For the text-containing cell, return its midpoint in (x, y) coordinate format. 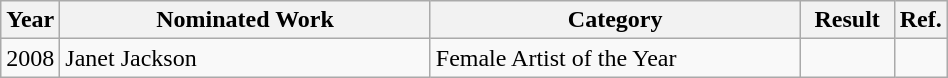
Janet Jackson (245, 58)
Result (847, 20)
Female Artist of the Year (615, 58)
Nominated Work (245, 20)
Ref. (920, 20)
Category (615, 20)
2008 (30, 58)
Year (30, 20)
